Scan for the cell matching the given text and deliver its (X, Y) coordinate at center. 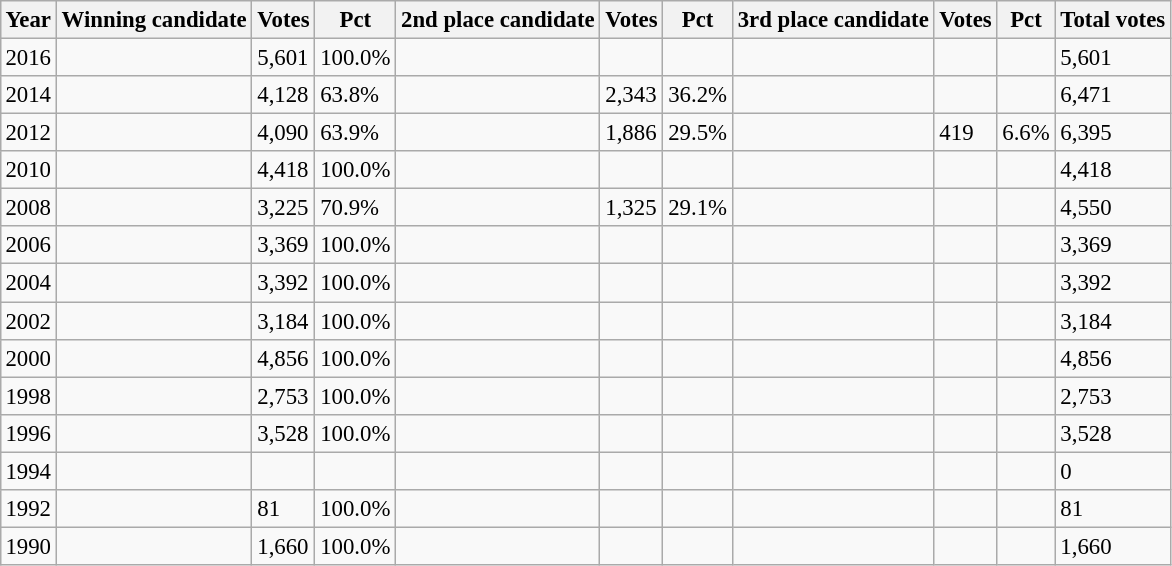
1,886 (632, 133)
4,550 (1112, 208)
2008 (28, 208)
2006 (28, 245)
29.1% (698, 208)
29.5% (698, 133)
1990 (28, 546)
0 (1112, 471)
4,090 (284, 133)
4,128 (284, 95)
6,395 (1112, 133)
70.9% (356, 208)
2000 (28, 358)
3rd place candidate (833, 20)
63.9% (356, 133)
1992 (28, 508)
2,343 (632, 95)
2010 (28, 170)
63.8% (356, 95)
Total votes (1112, 20)
6,471 (1112, 95)
419 (966, 133)
2016 (28, 57)
2012 (28, 133)
Winning candidate (154, 20)
1,325 (632, 208)
Year (28, 20)
6.6% (1026, 133)
2004 (28, 283)
1998 (28, 396)
1996 (28, 433)
2014 (28, 95)
3,225 (284, 208)
36.2% (698, 95)
2nd place candidate (498, 20)
1994 (28, 471)
2002 (28, 321)
